Identify which cell holds the provided text, then report its [X, Y] central coordinate. 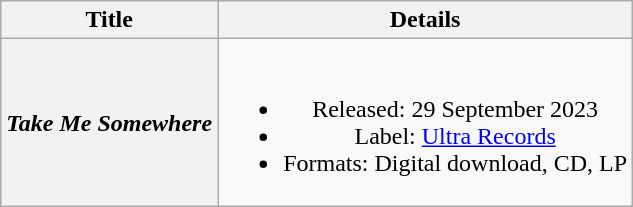
Title [110, 20]
Details [426, 20]
Released: 29 September 2023Label: Ultra RecordsFormats: Digital download, CD, LP [426, 122]
Take Me Somewhere [110, 122]
